Identify which cell holds the provided text, then report its [X, Y] central coordinate. 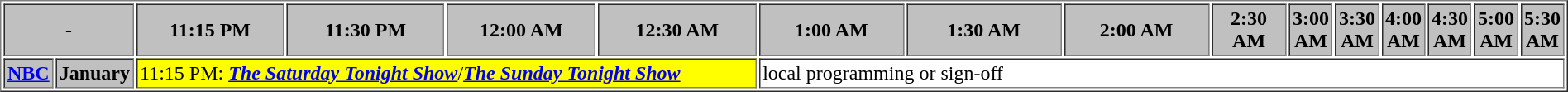
1:00 AM [832, 30]
11:30 PM [366, 30]
12:30 AM [677, 30]
January [94, 73]
11:15 PM: The Saturday Tonight Show/The Sunday Tonight Show [447, 73]
2:00 AM [1136, 30]
4:30 AM [1449, 30]
12:00 AM [521, 30]
5:30 AM [1542, 30]
11:15 PM [210, 30]
2:30 AM [1249, 30]
3:00 AM [1310, 30]
- [68, 30]
1:30 AM [984, 30]
NBC [28, 73]
3:30 AM [1356, 30]
local programming or sign-off [1162, 73]
4:00 AM [1403, 30]
5:00 AM [1495, 30]
